Scan for the cell matching the given text and deliver its (x, y) coordinate at center. 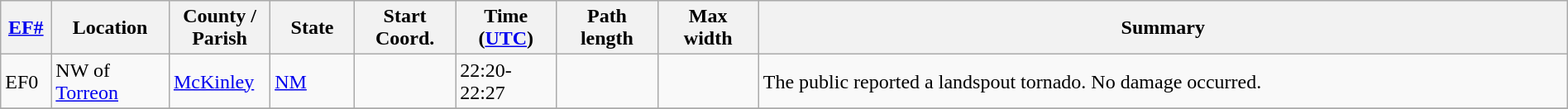
County / Parish (219, 28)
NM (313, 81)
Start Coord. (404, 28)
State (313, 28)
The public reported a landspout tornado. No damage occurred. (1163, 81)
Time (UTC) (506, 28)
Path length (607, 28)
EF# (26, 28)
NW of Torreon (111, 81)
EF0 (26, 81)
Location (111, 28)
Max width (708, 28)
22:20-22:27 (506, 81)
McKinley (219, 81)
Summary (1163, 28)
